Extract the (X, Y) coordinate from the center of the cell holding the provided text.  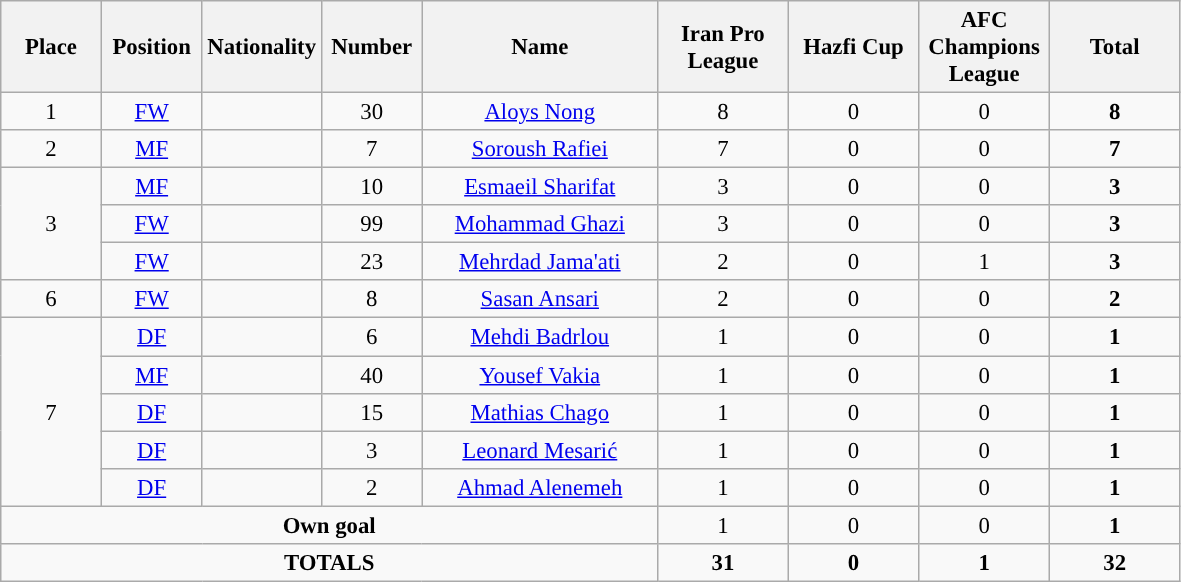
Mehrdad Jama'ati (540, 262)
Total (1114, 47)
Mehdi Badrlou (540, 337)
Aloys Nong (540, 112)
Mohammad Ghazi (540, 224)
40 (372, 375)
Name (540, 47)
Nationality (262, 47)
Place (52, 47)
Mathias Chago (540, 412)
Hazfi Cup (854, 47)
99 (372, 224)
15 (372, 412)
Own goal (330, 525)
Soroush Rafiei (540, 149)
23 (372, 262)
AFC Champions League (984, 47)
32 (1114, 563)
Sasan Ansari (540, 299)
10 (372, 187)
TOTALS (330, 563)
Leonard Mesarić (540, 450)
Esmaeil Sharifat (540, 187)
Number (372, 47)
Position (152, 47)
Ahmad Alenemeh (540, 487)
Yousef Vakia (540, 375)
30 (372, 112)
Iran Pro League (724, 47)
31 (724, 563)
